Detect which cell encompasses the target text, then output its [x, y] center coordinate. 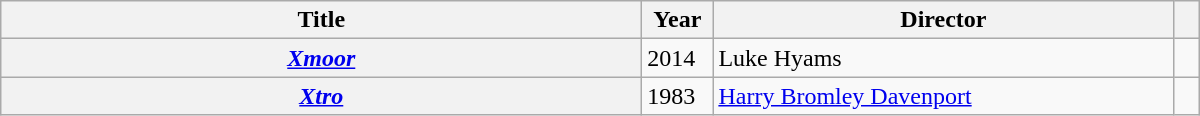
2014 [678, 58]
Xmoor [322, 58]
Xtro [322, 96]
Title [322, 20]
Luke Hyams [944, 58]
Harry Bromley Davenport [944, 96]
1983 [678, 96]
Director [944, 20]
Year [678, 20]
